Determine the (X, Y) coordinate at the center of the cell enclosing the given text.  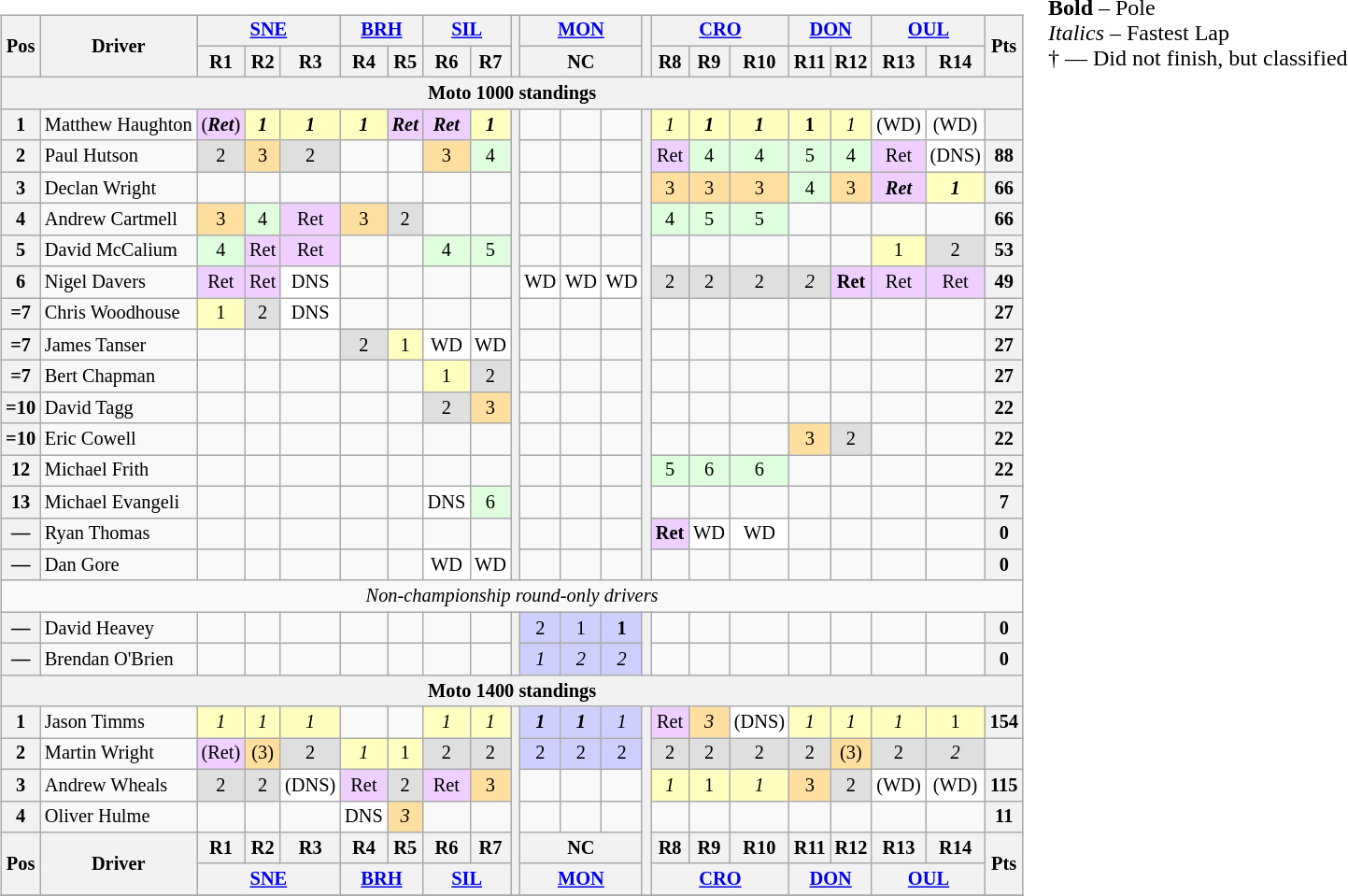
Andrew Wheals (119, 785)
Jason Timms (119, 722)
115 (1004, 785)
Michael Evangeli (119, 502)
Chris Woodhouse (119, 314)
Matthew Haughton (119, 125)
Michael Frith (119, 471)
James Tanser (119, 345)
Nigel Davers (119, 282)
Paul Hutson (119, 156)
11 (1004, 817)
Martin Wright (119, 754)
Bert Chapman (119, 377)
David McCalium (119, 250)
49 (1004, 282)
David Tagg (119, 408)
Declan Wright (119, 188)
Brendan O'Brien (119, 660)
Non-championship round-only drivers (512, 596)
Eric Cowell (119, 439)
Dan Gore (119, 565)
Oliver Hulme (119, 817)
12 (21, 471)
88 (1004, 156)
Moto 1000 standings (512, 93)
53 (1004, 250)
Ryan Thomas (119, 533)
David Heavey (119, 628)
7 (1004, 502)
Andrew Cartmell (119, 220)
154 (1004, 722)
Moto 1400 standings (512, 690)
13 (21, 502)
